Return the [X, Y] coordinate for the center point of the cell that contains the specified text.  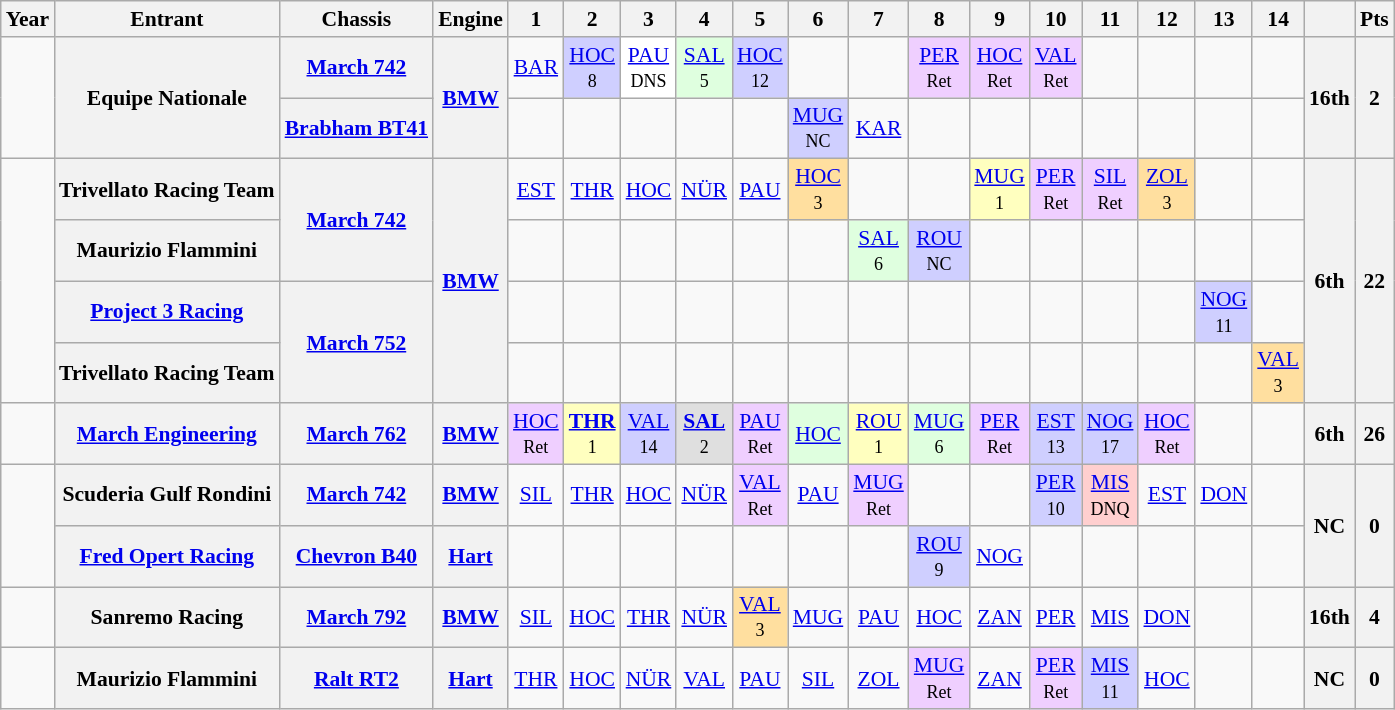
PER10 [1056, 496]
6 [818, 19]
3 [649, 19]
1 [536, 19]
March Engineering [167, 434]
ROU1 [878, 434]
Project 3 Racing [167, 312]
9 [1000, 19]
PAUDNS [649, 68]
Engine [470, 19]
22 [1374, 281]
HOC12 [760, 68]
13 [1224, 19]
MISDNQ [1110, 496]
SAL6 [878, 250]
NOG11 [1224, 312]
PER [1056, 618]
KAR [878, 128]
14 [1278, 19]
10 [1056, 19]
Chevron B40 [356, 556]
VAL14 [649, 434]
MUG [818, 618]
Ralt RT2 [356, 678]
March 792 [356, 618]
SAL2 [704, 434]
ZOL3 [1166, 190]
NOG17 [1110, 434]
HOC8 [592, 68]
Sanremo Racing [167, 618]
March 752 [356, 342]
Chassis [356, 19]
Entrant [167, 19]
March 762 [356, 434]
BAR [536, 68]
MIS [1110, 618]
ZOL [878, 678]
PAURet [760, 434]
Brabham BT41 [356, 128]
NOG [1000, 556]
ROU9 [940, 556]
MUGNC [818, 128]
SILRet [1110, 190]
SAL5 [704, 68]
Year [28, 19]
THR1 [592, 434]
MIS11 [1110, 678]
HOC3 [818, 190]
Equipe Nationale [167, 98]
VAL [704, 678]
7 [878, 19]
8 [940, 19]
11 [1110, 19]
Fred Opert Racing [167, 556]
Scuderia Gulf Rondini [167, 496]
26 [1374, 434]
Pts [1374, 19]
12 [1166, 19]
MUG1 [1000, 190]
EST13 [1056, 434]
5 [760, 19]
MUG6 [940, 434]
ROUNC [940, 250]
